Pinpoint the cell where the given text exists, returning its (X, Y) midpoint coordinate. 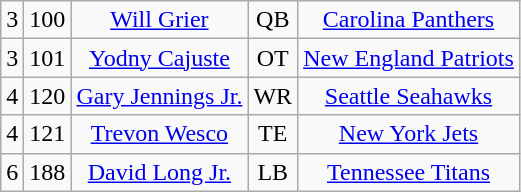
New York Jets (409, 134)
100 (48, 20)
David Long Jr. (160, 172)
121 (48, 134)
QB (273, 20)
Gary Jennings Jr. (160, 96)
TE (273, 134)
Tennessee Titans (409, 172)
Yodny Cajuste (160, 58)
LB (273, 172)
188 (48, 172)
6 (12, 172)
New England Patriots (409, 58)
120 (48, 96)
Seattle Seahawks (409, 96)
OT (273, 58)
Trevon Wesco (160, 134)
WR (273, 96)
Will Grier (160, 20)
101 (48, 58)
Carolina Panthers (409, 20)
